Search for the cell housing the specified text and yield its [X, Y] center coordinate. 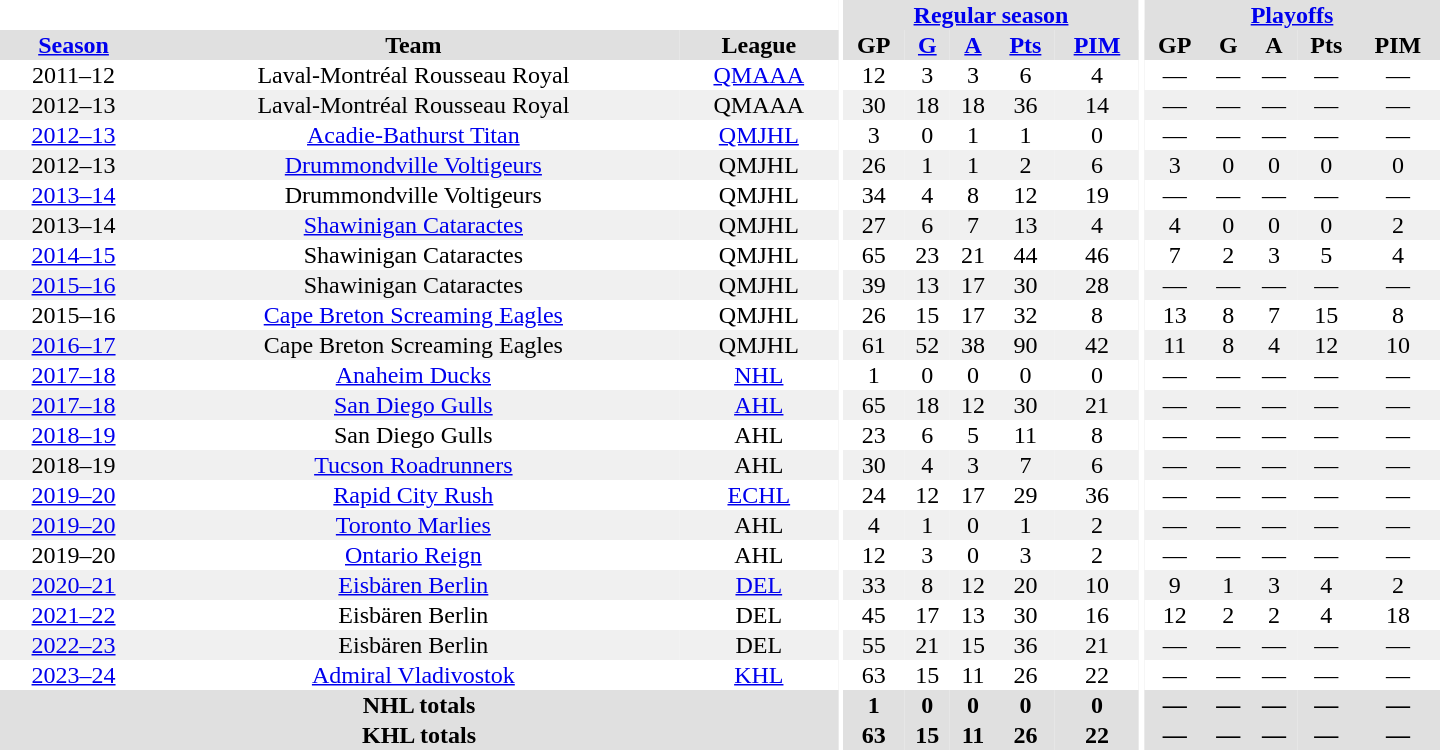
2022–23 [74, 645]
20 [1026, 585]
24 [874, 495]
46 [1097, 255]
19 [1097, 195]
32 [1026, 315]
2014–15 [74, 255]
33 [874, 585]
2023–24 [74, 675]
42 [1097, 345]
45 [874, 615]
9 [1174, 585]
Acadie-Bathurst Titan [414, 135]
Season [74, 45]
27 [874, 225]
34 [874, 195]
90 [1026, 345]
29 [1026, 495]
Tucson Roadrunners [414, 465]
Ontario Reign [414, 555]
52 [927, 345]
55 [874, 645]
KHL [759, 675]
Anaheim Ducks [414, 375]
Team [414, 45]
16 [1097, 615]
61 [874, 345]
2011–12 [74, 75]
14 [1097, 105]
44 [1026, 255]
Rapid City Rush [414, 495]
28 [1097, 285]
Toronto Marlies [414, 525]
Regular season [991, 15]
Admiral Vladivostok [414, 675]
NHL totals [419, 705]
NHL [759, 375]
2021–22 [74, 615]
38 [973, 345]
2016–17 [74, 345]
Playoffs [1292, 15]
KHL totals [419, 735]
ECHL [759, 495]
2020–21 [74, 585]
39 [874, 285]
League [759, 45]
